Return the [X, Y] coordinate for the center point of the cell that contains the specified text.  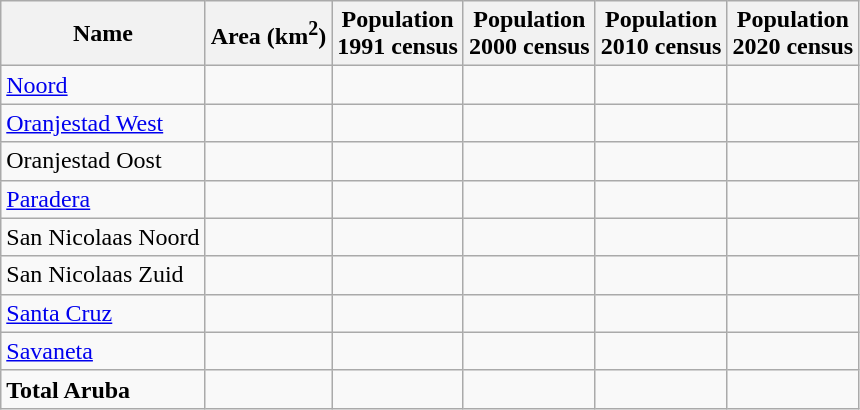
Population 2000 census [529, 34]
Noord [103, 85]
San Nicolaas Zuid [103, 275]
Name [103, 34]
Population 2010 census [661, 34]
Paradera [103, 199]
Santa Cruz [103, 313]
Population 1991 census [398, 34]
Savaneta [103, 351]
Total Aruba [103, 389]
Oranjestad West [103, 123]
Population 2020 census [793, 34]
Oranjestad Oost [103, 161]
San Nicolaas Noord [103, 237]
Area (km2) [268, 34]
